Pinpoint the cell where the given text exists, returning its [x, y] midpoint coordinate. 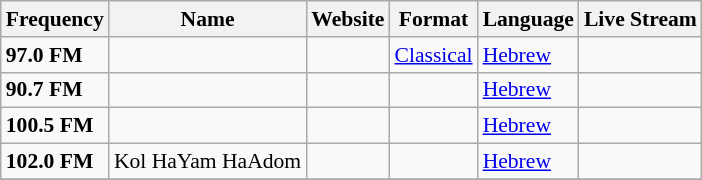
Kol HaYam HaAdom [208, 162]
Language [528, 19]
Format [434, 19]
102.0 FM [55, 162]
100.5 FM [55, 126]
Classical [434, 55]
Frequency [55, 19]
97.0 FM [55, 55]
90.7 FM [55, 90]
Website [348, 19]
Live Stream [640, 19]
Name [208, 19]
